Pinpoint the cell where the given text exists, returning its [X, Y] midpoint coordinate. 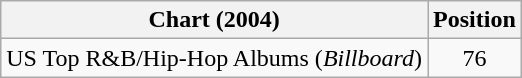
Chart (2004) [214, 20]
Position [475, 20]
US Top R&B/Hip-Hop Albums (Billboard) [214, 58]
76 [475, 58]
